Identify which cell holds the provided text, then report its (x, y) central coordinate. 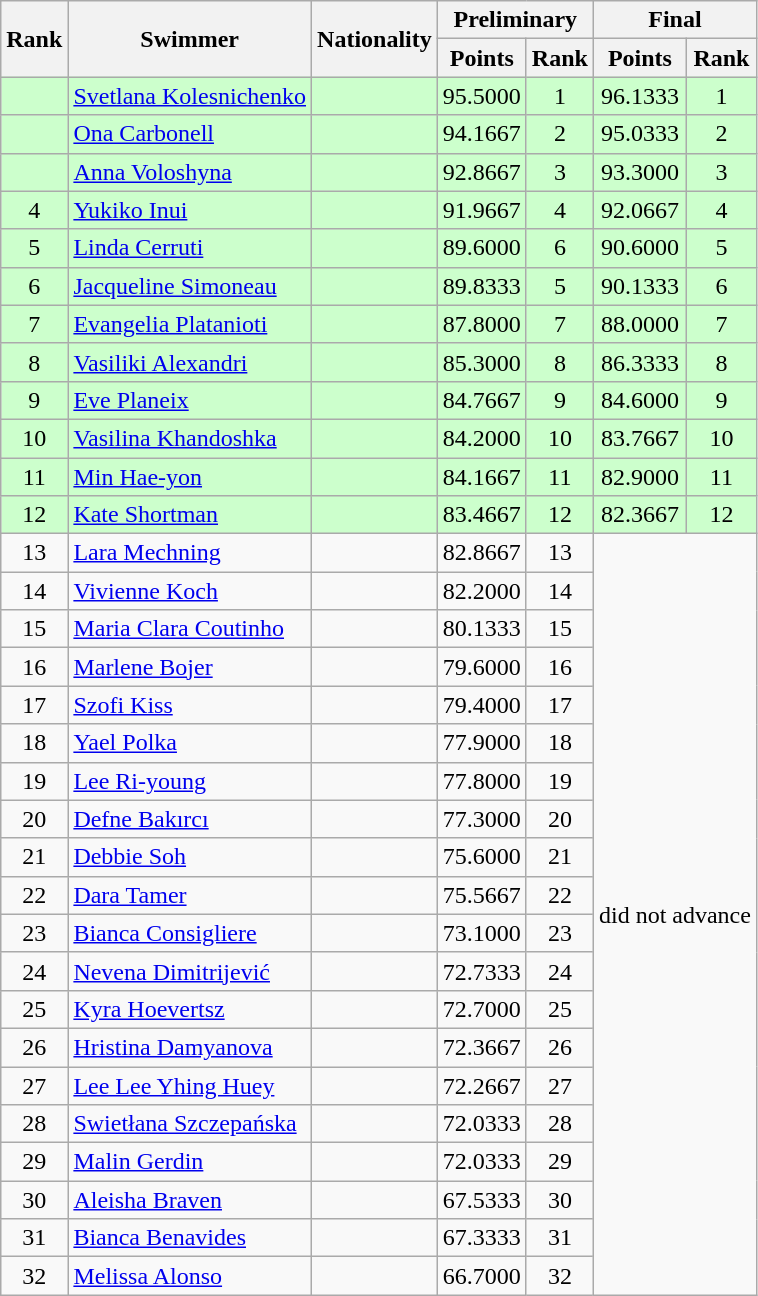
Bianca Consigliere (190, 933)
Maria Clara Coutinho (190, 629)
82.2000 (482, 591)
87.8000 (482, 324)
90.6000 (640, 248)
Preliminary (515, 20)
Final (674, 20)
Kate Shortman (190, 515)
83.4667 (482, 515)
82.3667 (640, 515)
Defne Bakırcı (190, 819)
79.6000 (482, 667)
75.5667 (482, 895)
72.7000 (482, 1009)
Kyra Hoevertsz (190, 1009)
Nevena Dimitrijević (190, 971)
Vasilina Khandoshka (190, 438)
92.8667 (482, 172)
95.0333 (640, 134)
Bianca Benavides (190, 1238)
Vivienne Koch (190, 591)
66.7000 (482, 1276)
84.7667 (482, 400)
72.7333 (482, 971)
Hristina Damyanova (190, 1047)
Svetlana Kolesnichenko (190, 96)
84.1667 (482, 477)
Eve Planeix (190, 400)
77.8000 (482, 781)
Swietłana Szczepańska (190, 1124)
91.9667 (482, 210)
Yael Polka (190, 743)
96.1333 (640, 96)
Yukiko Inui (190, 210)
89.8333 (482, 286)
85.3000 (482, 362)
72.3667 (482, 1047)
90.1333 (640, 286)
Linda Cerruti (190, 248)
Dara Tamer (190, 895)
did not advance (674, 914)
Malin Gerdin (190, 1162)
Swimmer (190, 39)
Vasiliki Alexandri (190, 362)
79.4000 (482, 705)
72.2667 (482, 1085)
73.1000 (482, 933)
75.6000 (482, 857)
Aleisha Braven (190, 1200)
93.3000 (640, 172)
82.9000 (640, 477)
Anna Voloshyna (190, 172)
86.3333 (640, 362)
Szofi Kiss (190, 705)
Marlene Bojer (190, 667)
Jacqueline Simoneau (190, 286)
Min Hae-yon (190, 477)
Melissa Alonso (190, 1276)
Debbie Soh (190, 857)
84.2000 (482, 438)
89.6000 (482, 248)
94.1667 (482, 134)
Ona Carbonell (190, 134)
83.7667 (640, 438)
67.5333 (482, 1200)
Lee Ri-young (190, 781)
Lara Mechning (190, 553)
84.6000 (640, 400)
77.3000 (482, 819)
92.0667 (640, 210)
67.3333 (482, 1238)
82.8667 (482, 553)
Lee Lee Yhing Huey (190, 1085)
Evangelia Platanioti (190, 324)
95.5000 (482, 96)
77.9000 (482, 743)
88.0000 (640, 324)
80.1333 (482, 629)
Nationality (375, 39)
